Extract the [x, y] coordinate from the center of the cell holding the provided text.  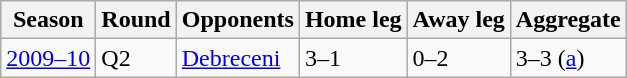
0–2 [458, 58]
Q2 [136, 58]
Round [136, 20]
2009–10 [48, 58]
Debreceni [238, 58]
Opponents [238, 20]
Season [48, 20]
3–3 (a) [568, 58]
3–1 [353, 58]
Away leg [458, 20]
Home leg [353, 20]
Aggregate [568, 20]
